For the text-containing cell, return its midpoint in (x, y) coordinate format. 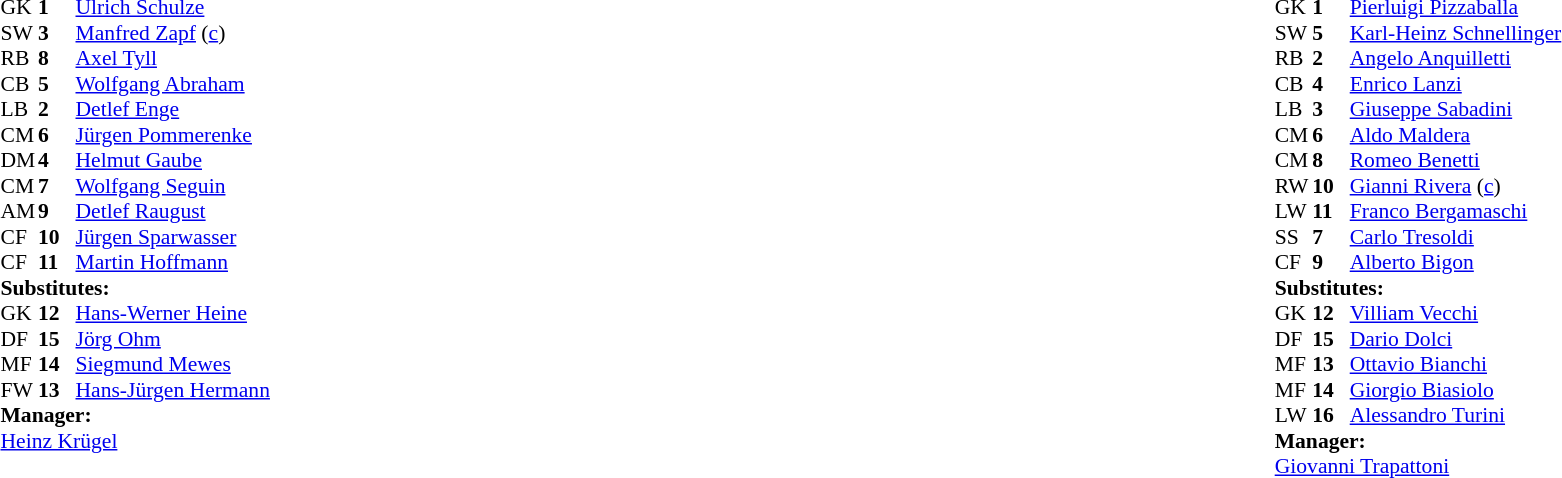
Heinz Krügel (134, 441)
Jürgen Sparwasser (173, 237)
Wolfgang Seguin (173, 186)
RW (1294, 186)
Ottavio Bianchi (1456, 365)
16 (1331, 415)
FW (19, 390)
Aldo Maldera (1456, 135)
Alessandro Turini (1456, 415)
Dario Dolci (1456, 339)
Helmut Gaube (173, 161)
Detlef Enge (173, 109)
Hans-Jürgen Hermann (173, 390)
Angelo Anquilletti (1456, 59)
DM (19, 161)
Jürgen Pommerenke (173, 135)
Karl-Heinz Schnellinger (1456, 33)
Enrico Lanzi (1456, 84)
Detlef Raugust (173, 211)
AM (19, 211)
Jörg Ohm (173, 339)
Gianni Rivera (c) (1456, 186)
Axel Tyll (173, 59)
Carlo Tresoldi (1456, 237)
Alberto Bigon (1456, 263)
Siegmund Mewes (173, 365)
Giuseppe Sabadini (1456, 109)
Villiam Vecchi (1456, 313)
SS (1294, 237)
Manfred Zapf (c) (173, 33)
Franco Bergamaschi (1456, 211)
Giorgio Biasiolo (1456, 390)
Martin Hoffmann (173, 263)
Wolfgang Abraham (173, 84)
Hans-Werner Heine (173, 313)
Romeo Benetti (1456, 161)
